Search for the cell housing the specified text and yield its [X, Y] center coordinate. 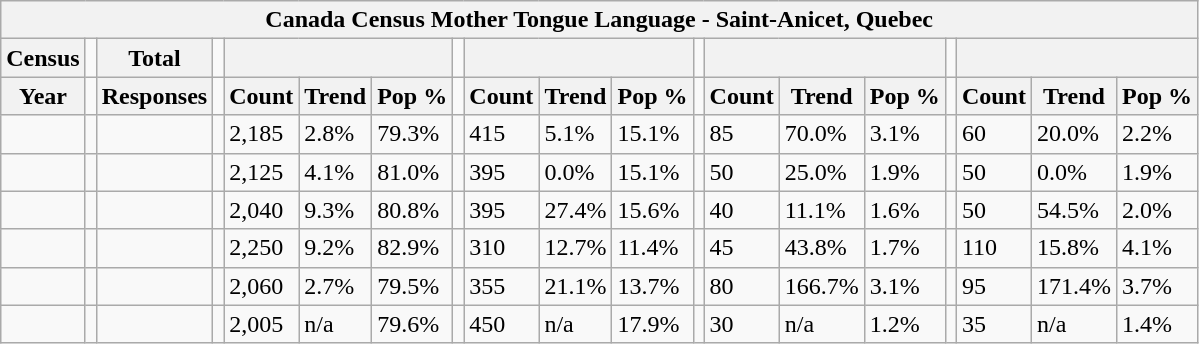
9.2% [336, 248]
450 [502, 324]
166.7% [822, 286]
54.5% [1074, 210]
2,185 [262, 134]
Total [154, 58]
79.3% [412, 134]
110 [994, 248]
80.8% [412, 210]
15.8% [1074, 248]
82.9% [412, 248]
5.1% [576, 134]
2.7% [336, 286]
1.4% [1158, 324]
2.0% [1158, 210]
Census [43, 58]
17.9% [652, 324]
2,125 [262, 172]
3.7% [1158, 286]
13.7% [652, 286]
Canada Census Mother Tongue Language - Saint-Anicet, Quebec [600, 20]
95 [994, 286]
2,250 [262, 248]
Year [43, 96]
171.4% [1074, 286]
20.0% [1074, 134]
70.0% [822, 134]
2,040 [262, 210]
1.7% [904, 248]
310 [502, 248]
11.1% [822, 210]
9.3% [336, 210]
2,005 [262, 324]
80 [742, 286]
2.8% [336, 134]
43.8% [822, 248]
25.0% [822, 172]
60 [994, 134]
2,060 [262, 286]
30 [742, 324]
45 [742, 248]
355 [502, 286]
15.6% [652, 210]
27.4% [576, 210]
79.5% [412, 286]
40 [742, 210]
85 [742, 134]
1.2% [904, 324]
35 [994, 324]
Responses [154, 96]
415 [502, 134]
79.6% [412, 324]
2.2% [1158, 134]
12.7% [576, 248]
11.4% [652, 248]
21.1% [576, 286]
1.6% [904, 210]
81.0% [412, 172]
